Pinpoint the cell where the given text exists, returning its [x, y] midpoint coordinate. 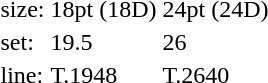
19.5 [104, 42]
